Output the [X, Y] coordinate of the center of the cell containing the given text.  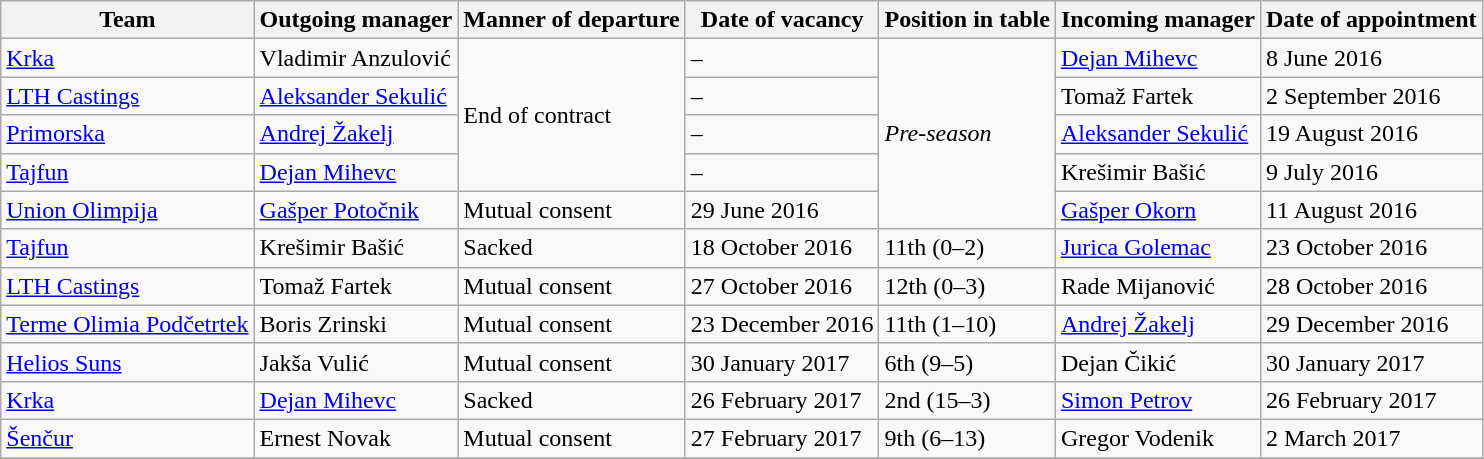
Rade Mijanović [1158, 286]
Team [128, 20]
Šenčur [128, 438]
18 October 2016 [782, 248]
2 September 2016 [1371, 96]
Jakša Vulić [356, 362]
Primorska [128, 134]
Union Olimpija [128, 210]
Helios Suns [128, 362]
9th (6–13) [967, 438]
Incoming manager [1158, 20]
Ernest Novak [356, 438]
19 August 2016 [1371, 134]
Gregor Vodenik [1158, 438]
2 March 2017 [1371, 438]
End of contract [572, 115]
9 July 2016 [1371, 172]
Simon Petrov [1158, 400]
Manner of departure [572, 20]
Date of vacancy [782, 20]
27 February 2017 [782, 438]
29 December 2016 [1371, 324]
6th (9–5) [967, 362]
Date of appointment [1371, 20]
Outgoing manager [356, 20]
23 October 2016 [1371, 248]
8 June 2016 [1371, 58]
29 June 2016 [782, 210]
11 August 2016 [1371, 210]
12th (0–3) [967, 286]
Gašper Potočnik [356, 210]
11th (1–10) [967, 324]
11th (0–2) [967, 248]
Jurica Golemac [1158, 248]
23 December 2016 [782, 324]
Gašper Okorn [1158, 210]
Vladimir Anzulović [356, 58]
2nd (15–3) [967, 400]
Dejan Čikić [1158, 362]
Pre-season [967, 134]
28 October 2016 [1371, 286]
Terme Olimia Podčetrtek [128, 324]
Position in table [967, 20]
27 October 2016 [782, 286]
Boris Zrinski [356, 324]
